Return [X, Y] of the center of cell containing provided text 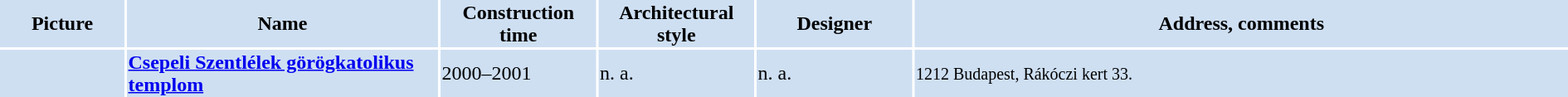
Architectural style [677, 23]
Address, comments [1241, 23]
Csepeli Szentlélek görögkatolikus templom [282, 73]
Picture [62, 23]
1212 Budapest, Rákóczi kert 33. [1241, 73]
Designer [835, 23]
Construction time [519, 23]
Name [282, 23]
2000–2001 [519, 73]
